Pinpoint the cell where the given text exists, returning its (x, y) midpoint coordinate. 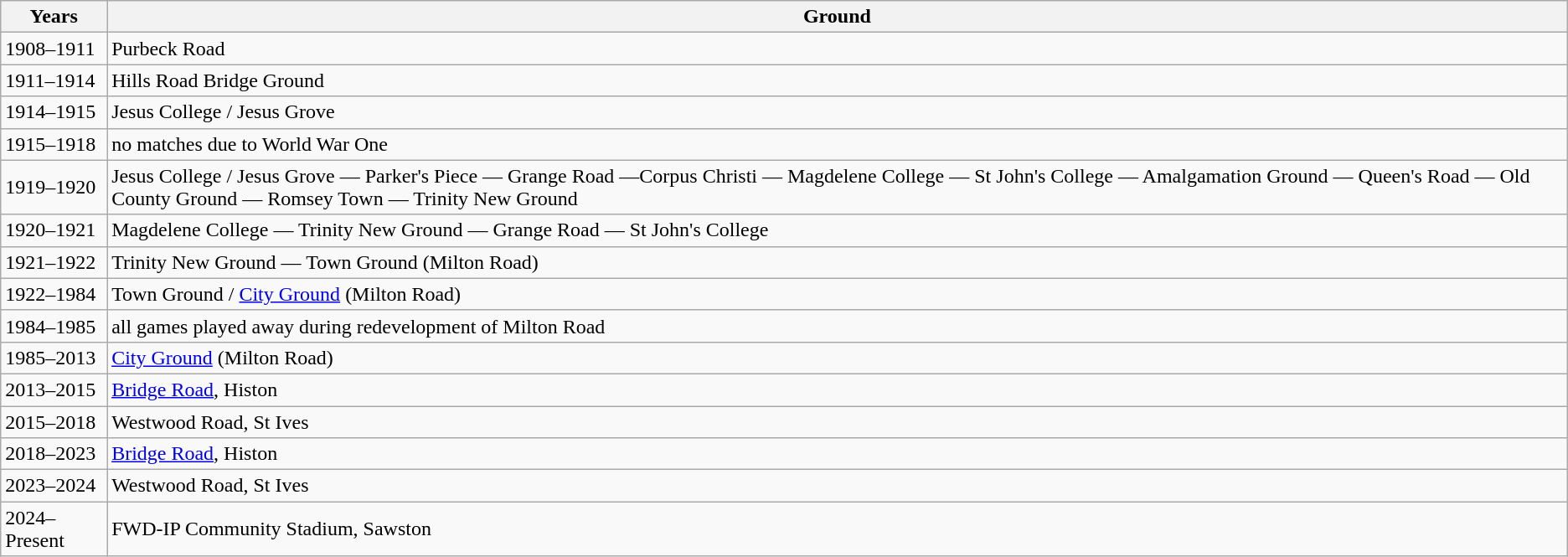
City Ground (Milton Road) (838, 358)
Ground (838, 17)
2015–2018 (54, 421)
1922–1984 (54, 294)
Town Ground / City Ground (Milton Road) (838, 294)
1984–1985 (54, 326)
2023–2024 (54, 486)
Hills Road Bridge Ground (838, 80)
2013–2015 (54, 389)
Trinity New Ground — Town Ground (Milton Road) (838, 262)
1920–1921 (54, 230)
all games played away during redevelopment of Milton Road (838, 326)
FWD-IP Community Stadium, Sawston (838, 529)
Years (54, 17)
1915–1918 (54, 144)
Purbeck Road (838, 49)
Jesus College / Jesus Grove (838, 112)
1919–1920 (54, 188)
1921–1922 (54, 262)
1985–2013 (54, 358)
1911–1914 (54, 80)
Magdelene College — Trinity New Ground — Grange Road — St John's College (838, 230)
2024–Present (54, 529)
1914–1915 (54, 112)
2018–2023 (54, 454)
no matches due to World War One (838, 144)
1908–1911 (54, 49)
